Detect which cell encompasses the target text, then output its (x, y) center coordinate. 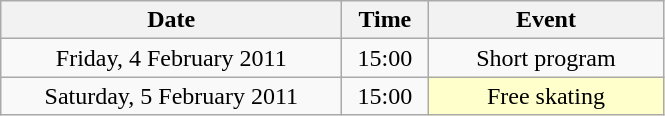
Saturday, 5 February 2011 (172, 96)
Time (385, 20)
Friday, 4 February 2011 (172, 58)
Event (546, 20)
Short program (546, 58)
Free skating (546, 96)
Date (172, 20)
